Return [x, y] of the center of cell containing provided text 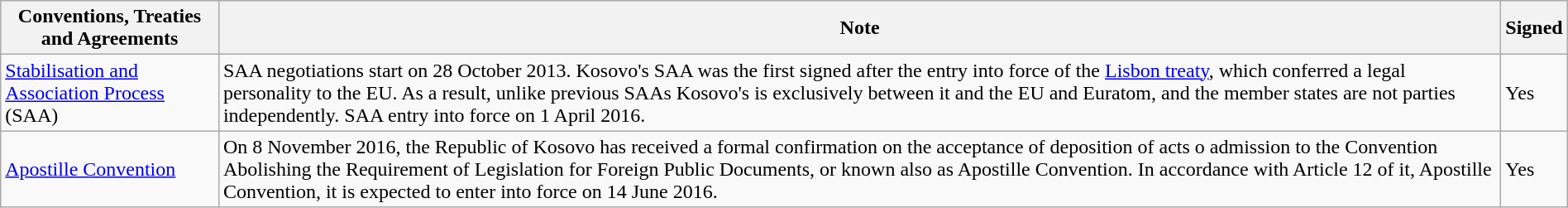
Signed [1534, 28]
Apostille Convention [110, 169]
Conventions, Treaties and Agreements [110, 28]
Note [859, 28]
Stabilisation and Association Process (SAA) [110, 93]
